Detect which cell encompasses the target text, then output its (X, Y) center coordinate. 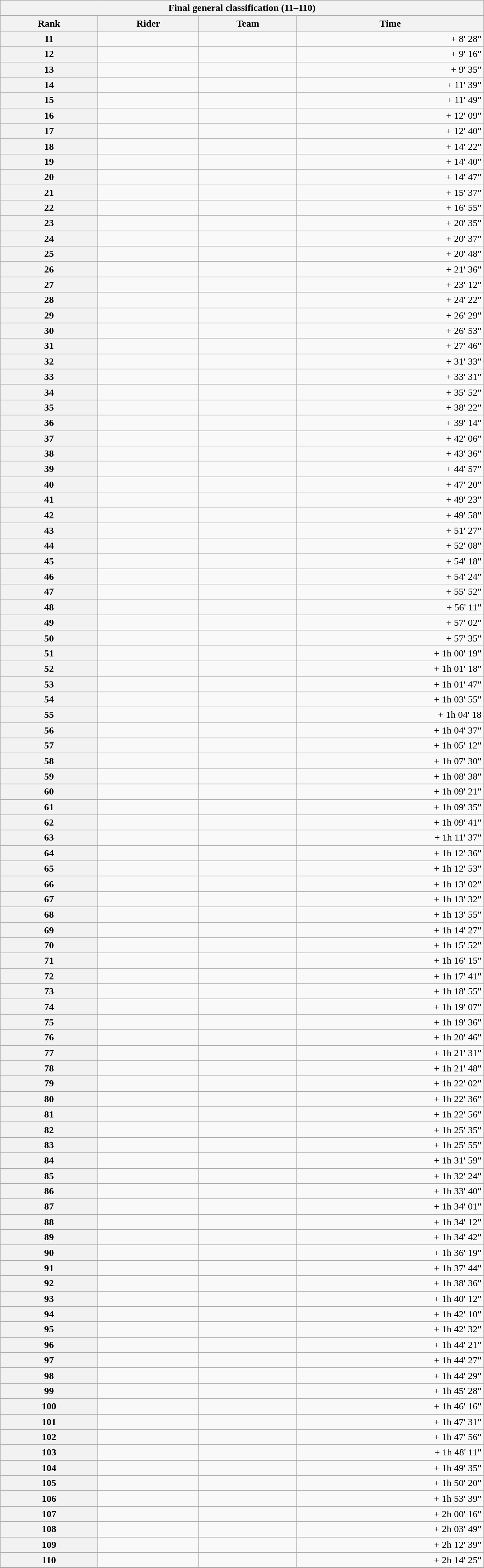
+ 12' 40" (390, 131)
+ 2h 03' 49" (390, 1529)
55 (49, 715)
+ 14' 40" (390, 161)
45 (49, 561)
101 (49, 1421)
+ 2h 00' 16" (390, 1514)
+ 11' 39" (390, 85)
+ 12' 09" (390, 115)
78 (49, 1068)
+ 1h 25' 35" (390, 1130)
86 (49, 1191)
53 (49, 684)
+ 1h 15' 52" (390, 945)
72 (49, 976)
66 (49, 884)
+ 1h 13' 55" (390, 914)
64 (49, 853)
+ 20' 37" (390, 239)
47 (49, 592)
105 (49, 1483)
+ 1h 20' 46" (390, 1038)
+ 1h 11' 37" (390, 838)
Final general classification (11–110) (242, 8)
+ 31' 33" (390, 361)
56 (49, 730)
109 (49, 1545)
+ 52' 08" (390, 546)
+ 51' 27" (390, 530)
+ 42' 06" (390, 438)
70 (49, 945)
+ 1h 22' 56" (390, 1114)
+ 1h 40' 12" (390, 1299)
+ 1h 34' 01" (390, 1207)
39 (49, 469)
18 (49, 146)
+ 1h 21' 48" (390, 1068)
20 (49, 177)
71 (49, 961)
+ 33' 31" (390, 377)
+ 1h 48' 11" (390, 1453)
+ 39' 14" (390, 423)
+ 1h 09' 41" (390, 822)
Time (390, 23)
+ 1h 42' 32" (390, 1329)
+ 47' 20" (390, 484)
+ 20' 35" (390, 223)
+ 1h 34' 12" (390, 1222)
35 (49, 407)
+ 49' 58" (390, 515)
+ 9' 16" (390, 54)
100 (49, 1406)
52 (49, 669)
+ 1h 31' 59" (390, 1160)
31 (49, 346)
50 (49, 638)
75 (49, 1022)
+ 1h 33' 40" (390, 1191)
+ 1h 44' 29" (390, 1375)
+ 1h 25' 55" (390, 1145)
+ 2h 14' 25" (390, 1560)
62 (49, 822)
12 (49, 54)
+ 8' 28" (390, 39)
26 (49, 269)
Rank (49, 23)
108 (49, 1529)
Rider (148, 23)
+ 1h 19' 36" (390, 1022)
110 (49, 1560)
15 (49, 100)
+ 2h 12' 39" (390, 1545)
48 (49, 607)
+ 1h 44' 27" (390, 1360)
41 (49, 500)
+ 1h 00' 19" (390, 653)
21 (49, 193)
98 (49, 1375)
+ 1h 32' 24" (390, 1176)
+ 1h 16' 15" (390, 961)
+ 1h 36' 19" (390, 1253)
+ 1h 21' 31" (390, 1053)
+ 1h 07' 30" (390, 761)
27 (49, 285)
68 (49, 914)
99 (49, 1391)
+ 1h 04' 37" (390, 730)
76 (49, 1038)
+ 1h 45' 28" (390, 1391)
+ 1h 42' 10" (390, 1314)
+ 16' 55" (390, 208)
32 (49, 361)
+ 1h 13' 32" (390, 899)
+ 1h 44' 21" (390, 1345)
+ 14' 22" (390, 146)
60 (49, 792)
104 (49, 1468)
81 (49, 1114)
51 (49, 653)
93 (49, 1299)
73 (49, 992)
84 (49, 1160)
91 (49, 1268)
61 (49, 807)
13 (49, 69)
+ 1h 05' 12" (390, 746)
63 (49, 838)
+ 38' 22" (390, 407)
+ 14' 47" (390, 177)
16 (49, 115)
87 (49, 1207)
24 (49, 239)
23 (49, 223)
89 (49, 1237)
+ 1h 09' 35" (390, 807)
+ 1h 09' 21" (390, 792)
+ 57' 02" (390, 623)
+ 11' 49" (390, 100)
74 (49, 1007)
42 (49, 515)
90 (49, 1253)
22 (49, 208)
44 (49, 546)
+ 35' 52" (390, 392)
40 (49, 484)
+ 26' 29" (390, 315)
49 (49, 623)
37 (49, 438)
+ 1h 18' 55" (390, 992)
+ 1h 46' 16" (390, 1406)
88 (49, 1222)
+ 1h 14' 27" (390, 930)
79 (49, 1084)
Team (248, 23)
67 (49, 899)
82 (49, 1130)
46 (49, 576)
+ 1h 37' 44" (390, 1268)
+ 26' 53" (390, 331)
17 (49, 131)
+ 1h 38' 36" (390, 1283)
+ 49' 23" (390, 500)
69 (49, 930)
+ 20' 48" (390, 254)
30 (49, 331)
95 (49, 1329)
+ 1h 12' 53" (390, 868)
+ 43' 36" (390, 454)
+ 24' 22" (390, 300)
+ 1h 50' 20" (390, 1483)
25 (49, 254)
+ 1h 13' 02" (390, 884)
97 (49, 1360)
+ 1h 34' 42" (390, 1237)
65 (49, 868)
+ 15' 37" (390, 193)
+ 1h 17' 41" (390, 976)
+ 1h 01' 47" (390, 684)
+ 23' 12" (390, 285)
+ 1h 47' 56" (390, 1437)
77 (49, 1053)
+ 55' 52" (390, 592)
+ 1h 03' 55" (390, 700)
+ 1h 04' 18 (390, 715)
34 (49, 392)
38 (49, 454)
11 (49, 39)
+ 9' 35" (390, 69)
102 (49, 1437)
+ 1h 19' 07" (390, 1007)
80 (49, 1099)
96 (49, 1345)
+ 1h 22' 36" (390, 1099)
+ 54' 24" (390, 576)
+ 1h 53' 39" (390, 1499)
59 (49, 776)
+ 56' 11" (390, 607)
+ 57' 35" (390, 638)
+ 44' 57" (390, 469)
36 (49, 423)
+ 1h 22' 02" (390, 1084)
14 (49, 85)
+ 1h 08' 38" (390, 776)
57 (49, 746)
+ 54' 18" (390, 561)
+ 21' 36" (390, 269)
43 (49, 530)
54 (49, 700)
103 (49, 1453)
85 (49, 1176)
+ 1h 12' 36" (390, 853)
58 (49, 761)
+ 1h 01' 18" (390, 669)
33 (49, 377)
92 (49, 1283)
+ 1h 49' 35" (390, 1468)
107 (49, 1514)
83 (49, 1145)
28 (49, 300)
+ 27' 46" (390, 346)
+ 1h 47' 31" (390, 1421)
106 (49, 1499)
19 (49, 161)
29 (49, 315)
94 (49, 1314)
